Identify which cell holds the provided text, then report its [x, y] central coordinate. 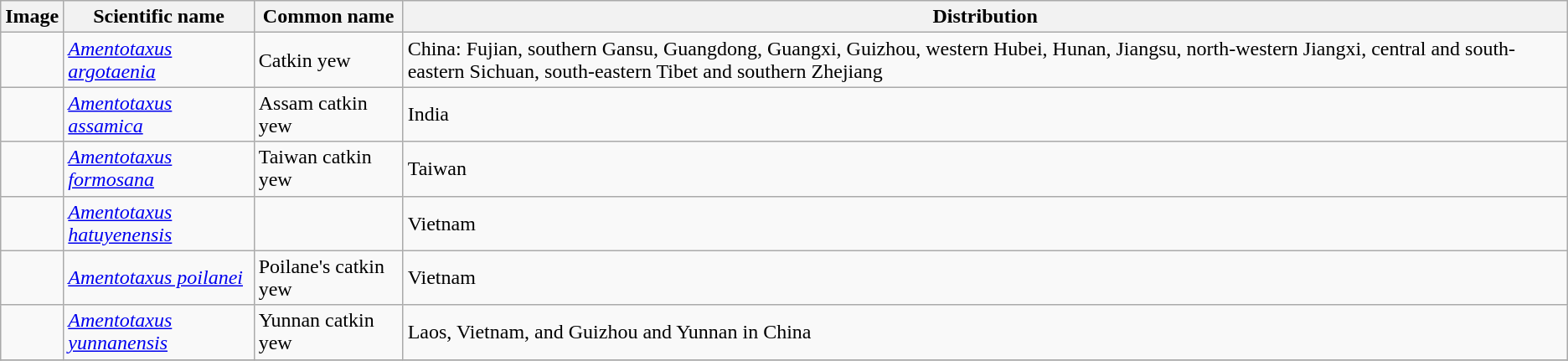
India [985, 114]
Laos, Vietnam, and Guizhou and Yunnan in China [985, 332]
Poilane's catkin yew [328, 278]
Common name [328, 17]
Distribution [985, 17]
Taiwan [985, 169]
Amentotaxus argotaenia [159, 60]
Assam catkin yew [328, 114]
Amentotaxus formosana [159, 169]
Yunnan catkin yew [328, 332]
Amentotaxus hatuyenensis [159, 223]
Amentotaxus poilanei [159, 278]
Amentotaxus yunnanensis [159, 332]
Scientific name [159, 17]
Amentotaxus assamica [159, 114]
Taiwan catkin yew [328, 169]
Catkin yew [328, 60]
Image [32, 17]
